Locate the cell with the specified text and output its (x, y) center coordinate. 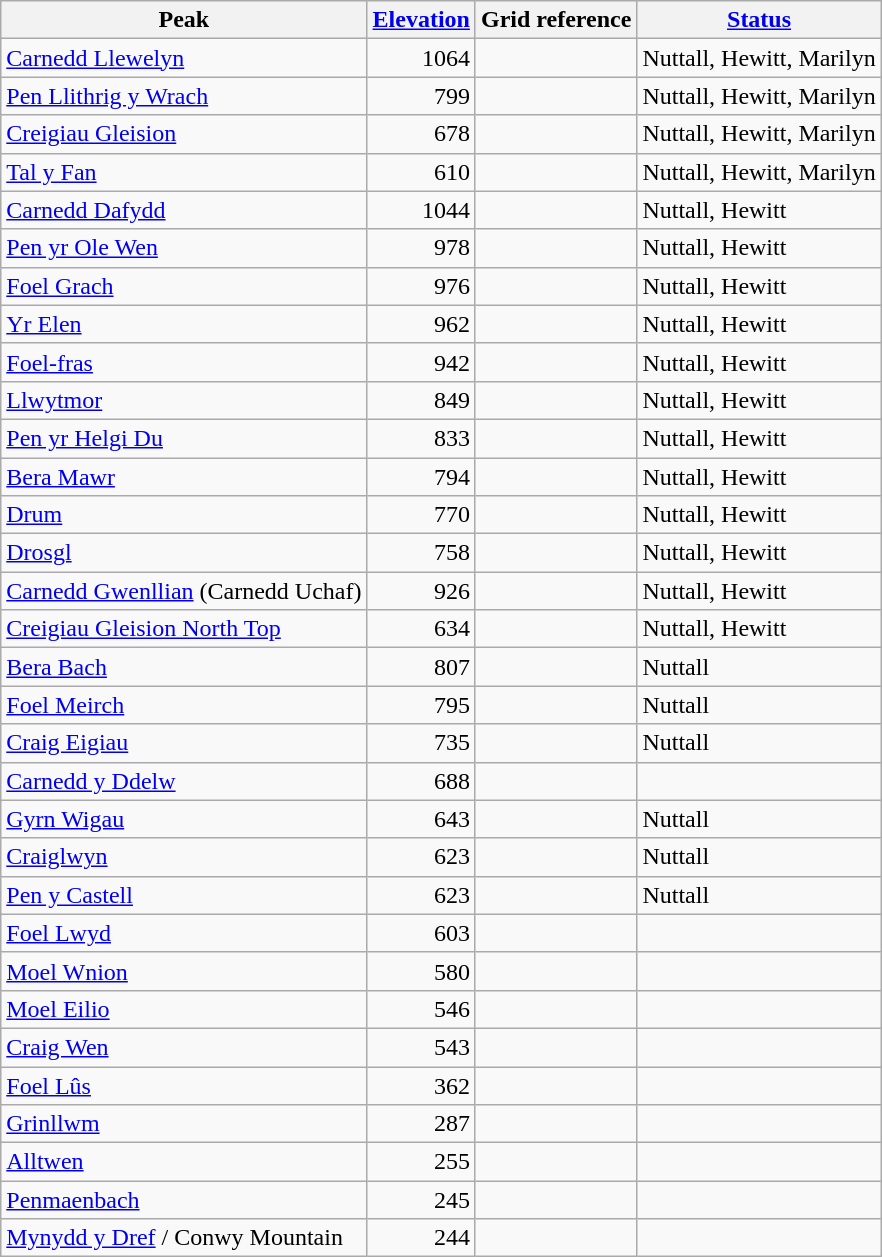
678 (421, 134)
1064 (421, 58)
Peak (184, 20)
1044 (421, 210)
758 (421, 553)
Tal y Fan (184, 172)
Grinllwm (184, 1124)
Creigiau Gleision North Top (184, 629)
Moel Eilio (184, 1009)
978 (421, 248)
770 (421, 515)
849 (421, 400)
Craig Eigiau (184, 743)
580 (421, 971)
Drosgl (184, 553)
Llwytmor (184, 400)
795 (421, 705)
735 (421, 743)
Foel Lwyd (184, 933)
Foel-fras (184, 362)
Carnedd Gwenllian (Carnedd Uchaf) (184, 591)
Craig Wen (184, 1047)
Drum (184, 515)
244 (421, 1238)
Foel Grach (184, 286)
799 (421, 96)
962 (421, 324)
Foel Meirch (184, 705)
543 (421, 1047)
Carnedd Dafydd (184, 210)
643 (421, 819)
610 (421, 172)
Mynydd y Dref / Conwy Mountain (184, 1238)
794 (421, 477)
Pen Llithrig y Wrach (184, 96)
Pen yr Helgi Du (184, 438)
Pen yr Ole Wen (184, 248)
Alltwen (184, 1162)
Gyrn Wigau (184, 819)
287 (421, 1124)
546 (421, 1009)
Craiglwyn (184, 857)
Creigiau Gleision (184, 134)
Status (759, 20)
362 (421, 1085)
942 (421, 362)
Grid reference (556, 20)
Foel Lûs (184, 1085)
Yr Elen (184, 324)
603 (421, 933)
Bera Bach (184, 667)
807 (421, 667)
634 (421, 629)
Moel Wnion (184, 971)
Carnedd Llewelyn (184, 58)
833 (421, 438)
Pen y Castell (184, 895)
245 (421, 1200)
688 (421, 781)
Penmaenbach (184, 1200)
255 (421, 1162)
976 (421, 286)
Elevation (421, 20)
926 (421, 591)
Bera Mawr (184, 477)
Carnedd y Ddelw (184, 781)
